Output the [X, Y] coordinate of the center of the cell containing the given text.  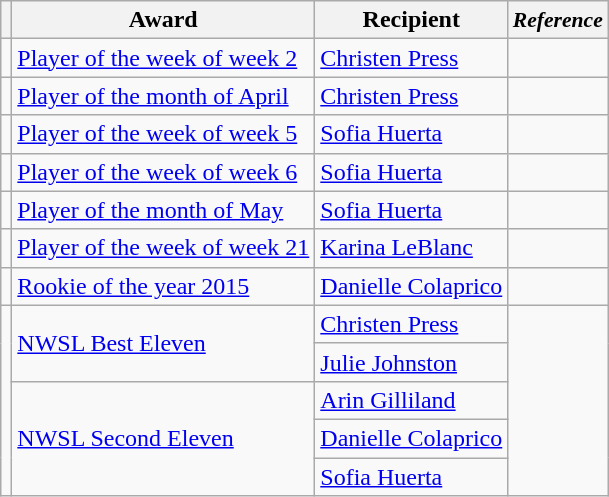
Rookie of the year 2015 [164, 286]
NWSL Best Eleven [164, 343]
Player of the month of April [164, 96]
Reference [558, 20]
Julie Johnston [412, 362]
Recipient [412, 20]
Player of the week of week 6 [164, 172]
Award [164, 20]
Karina LeBlanc [412, 248]
Player of the week of week 21 [164, 248]
Arin Gilliland [412, 400]
Player of the week of week 2 [164, 58]
Player of the week of week 5 [164, 134]
Player of the month of May [164, 210]
NWSL Second Eleven [164, 438]
